Output the [x, y] coordinate of the center of the cell containing the given text.  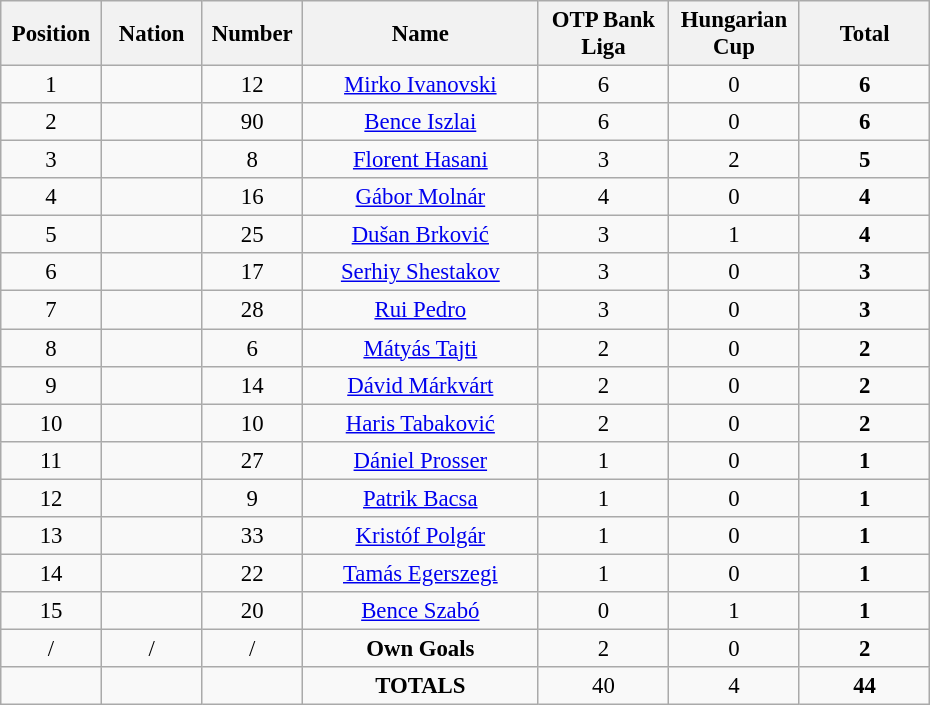
Dávid Márkvárt [421, 385]
11 [52, 460]
Bence Szabó [421, 611]
20 [252, 611]
22 [252, 573]
Serhiy Shestakov [421, 273]
28 [252, 310]
Total [864, 34]
7 [52, 310]
Tamás Egerszegi [421, 573]
Florent Hasani [421, 160]
Rui Pedro [421, 310]
25 [252, 235]
Gábor Molnár [421, 197]
Dániel Prosser [421, 460]
Dušan Brković [421, 235]
Haris Tabaković [421, 423]
33 [252, 536]
15 [52, 611]
Kristóf Polgár [421, 536]
90 [252, 122]
Bence Iszlai [421, 122]
44 [864, 686]
13 [52, 536]
Number [252, 34]
Nation [152, 34]
Mirko Ivanovski [421, 85]
TOTALS [421, 686]
17 [252, 273]
Name [421, 34]
Own Goals [421, 648]
OTP Bank Liga [604, 34]
16 [252, 197]
40 [604, 686]
Mátyás Tajti [421, 348]
Position [52, 34]
Patrik Bacsa [421, 498]
Hungarian Cup [734, 34]
27 [252, 460]
